Return [x, y] of the center of cell containing provided text 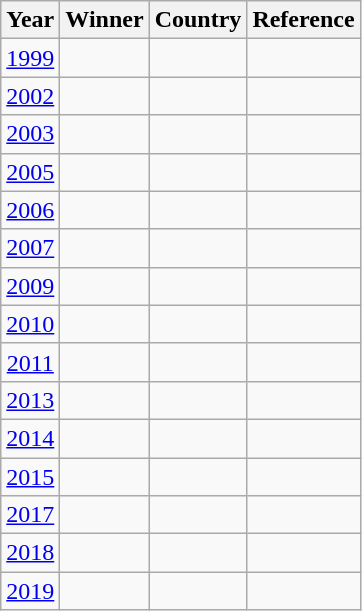
2013 [30, 400]
2005 [30, 172]
Reference [304, 20]
2014 [30, 438]
2002 [30, 96]
1999 [30, 58]
2017 [30, 515]
Winner [104, 20]
2009 [30, 286]
2019 [30, 591]
Country [198, 20]
Year [30, 20]
2015 [30, 477]
2003 [30, 134]
2007 [30, 248]
2011 [30, 362]
2018 [30, 553]
2010 [30, 324]
2006 [30, 210]
